Return the (x, y) coordinate for the center point of the cell that contains the specified text.  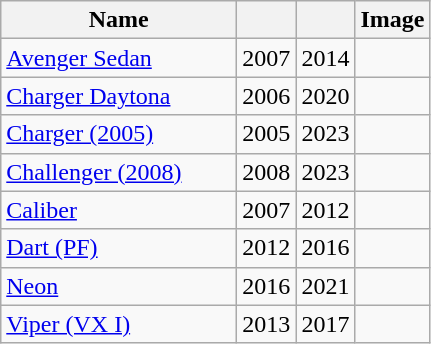
Neon (119, 286)
2006 (266, 96)
2020 (326, 96)
Image (392, 20)
Dart (PF) (119, 248)
Caliber (119, 210)
2013 (266, 324)
2021 (326, 286)
Charger Daytona (119, 96)
Viper (VX I) (119, 324)
2014 (326, 58)
2005 (266, 134)
2017 (326, 324)
2008 (266, 172)
Name (119, 20)
Charger (2005) (119, 134)
Challenger (2008) (119, 172)
Avenger Sedan (119, 58)
